Provide the [x, y] coordinate of the cell's center where the given text is located.  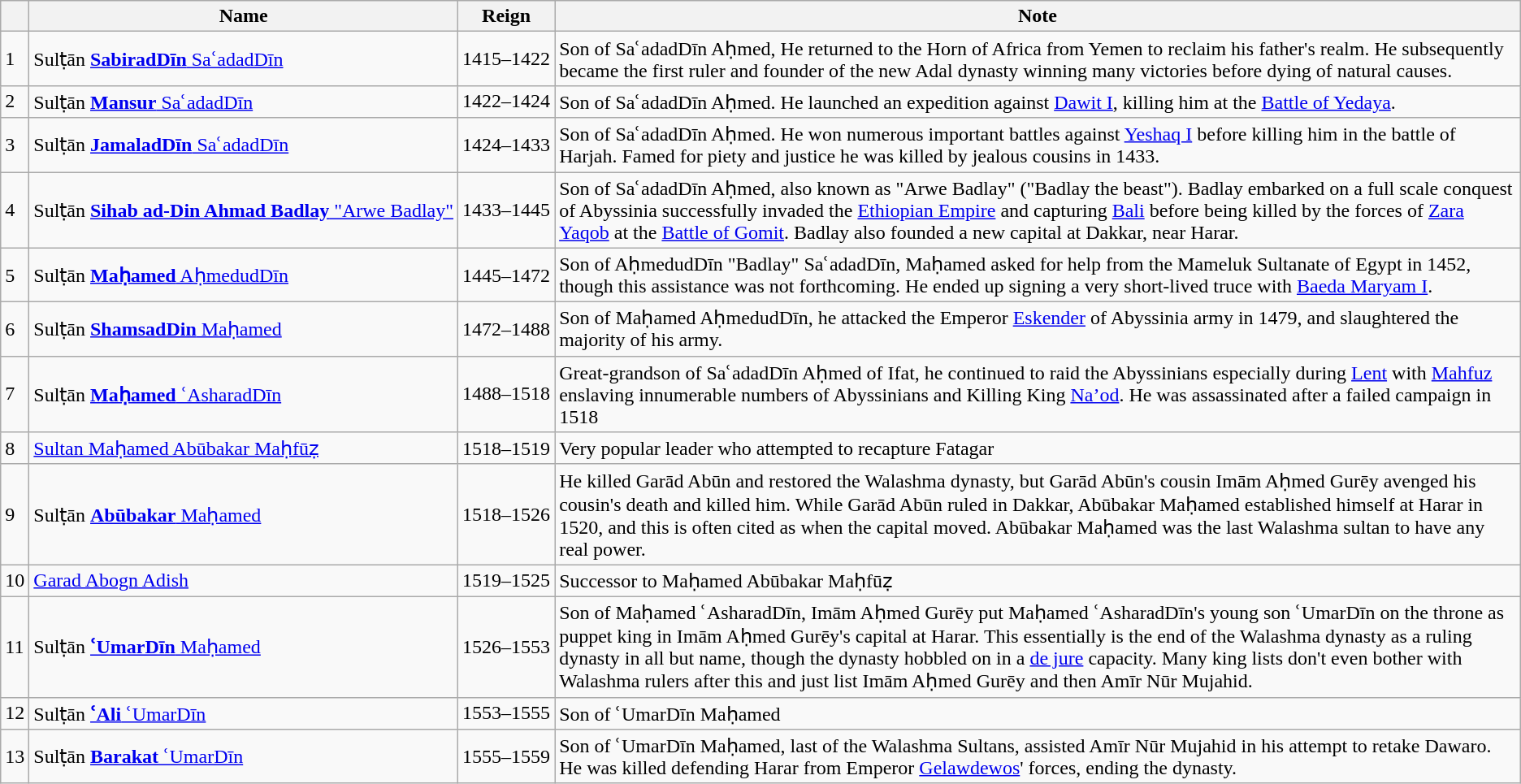
Garad Abogn Adish [244, 581]
12 [15, 713]
1519–1525 [507, 581]
Sulṭān ShamsadDin Maḥamed [244, 330]
Sulṭān Abūbakar Maḥamed [244, 514]
Sulṭān SabiradDīn SaʿadadDīn [244, 58]
1433–1445 [507, 210]
Note [1038, 16]
Sulṭān ʿAli ʿUmarDīn [244, 713]
Sulṭān Mansur SaʿadadDīn [244, 102]
1553–1555 [507, 713]
1555–1559 [507, 757]
2 [15, 102]
Sulṭān Maḥamed AḥmedudDīn [244, 275]
Son of Maḥamed AḥmedudDīn, he attacked the Emperor Eskender of Abyssinia army in 1479, and slaughtered the majority of his army. [1038, 330]
3 [15, 145]
Very popular leader who attempted to recapture Fatagar [1038, 448]
1472–1488 [507, 330]
Name [244, 16]
1415–1422 [507, 58]
Sulṭān Barakat ʿUmarDīn [244, 757]
11 [15, 647]
Sulṭān JamaladDīn SaʿadadDīn [244, 145]
8 [15, 448]
9 [15, 514]
1422–1424 [507, 102]
10 [15, 581]
1518–1519 [507, 448]
Son of SaʿadadDīn Aḥmed. He launched an expedition against Dawit I, killing him at the Battle of Yedaya. [1038, 102]
Son of ʿUmarDīn Maḥamed [1038, 713]
6 [15, 330]
1488–1518 [507, 394]
1518–1526 [507, 514]
Sulṭān Maḥamed ʿAsharadDīn [244, 394]
13 [15, 757]
7 [15, 394]
Reign [507, 16]
Sultan Maḥamed Abūbakar Maḥfūẓ [244, 448]
1526–1553 [507, 647]
Successor to Maḥamed Abūbakar Maḥfūẓ [1038, 581]
5 [15, 275]
1 [15, 58]
Sulṭān Sihab ad-Din Ahmad Badlay "Arwe Badlay" [244, 210]
Sulṭān ʿUmarDīn Maḥamed [244, 647]
1424–1433 [507, 145]
4 [15, 210]
1445–1472 [507, 275]
